Pinpoint the cell where the given text exists, returning its (X, Y) midpoint coordinate. 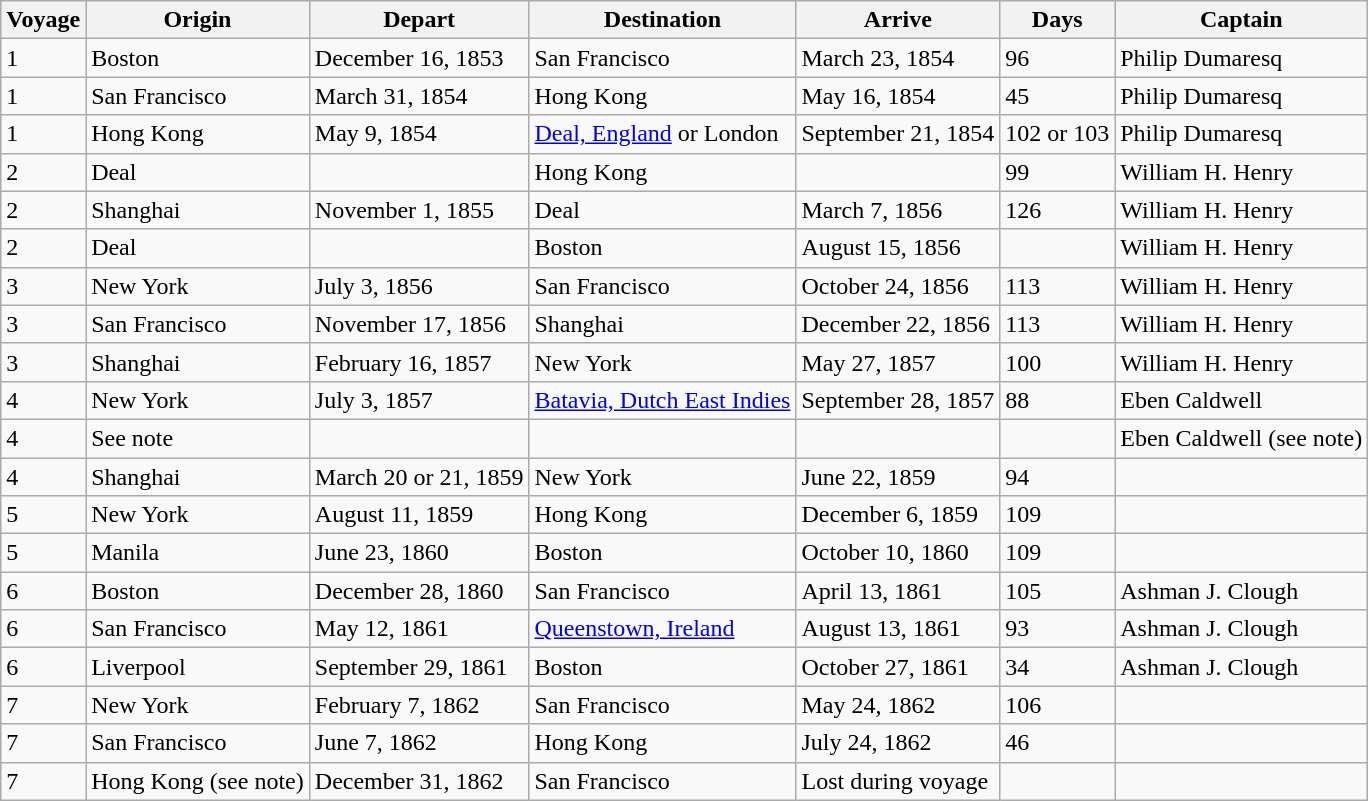
February 7, 1862 (419, 705)
Origin (198, 20)
Depart (419, 20)
February 16, 1857 (419, 362)
October 24, 1856 (898, 286)
August 11, 1859 (419, 515)
Manila (198, 553)
93 (1058, 629)
May 24, 1862 (898, 705)
46 (1058, 743)
Queenstown, Ireland (662, 629)
Eben Caldwell (see note) (1242, 438)
Batavia, Dutch East Indies (662, 400)
September 29, 1861 (419, 667)
96 (1058, 58)
July 3, 1856 (419, 286)
126 (1058, 210)
March 20 or 21, 1859 (419, 477)
Eben Caldwell (1242, 400)
88 (1058, 400)
September 21, 1854 (898, 134)
March 31, 1854 (419, 96)
Arrive (898, 20)
Days (1058, 20)
Captain (1242, 20)
October 10, 1860 (898, 553)
November 1, 1855 (419, 210)
45 (1058, 96)
March 23, 1854 (898, 58)
August 13, 1861 (898, 629)
Deal, England or London (662, 134)
December 31, 1862 (419, 781)
May 12, 1861 (419, 629)
September 28, 1857 (898, 400)
Liverpool (198, 667)
105 (1058, 591)
Destination (662, 20)
December 6, 1859 (898, 515)
94 (1058, 477)
Lost during voyage (898, 781)
July 3, 1857 (419, 400)
December 22, 1856 (898, 324)
December 28, 1860 (419, 591)
October 27, 1861 (898, 667)
106 (1058, 705)
December 16, 1853 (419, 58)
August 15, 1856 (898, 248)
May 27, 1857 (898, 362)
June 7, 1862 (419, 743)
34 (1058, 667)
November 17, 1856 (419, 324)
Hong Kong (see note) (198, 781)
102 or 103 (1058, 134)
100 (1058, 362)
99 (1058, 172)
March 7, 1856 (898, 210)
June 22, 1859 (898, 477)
April 13, 1861 (898, 591)
June 23, 1860 (419, 553)
July 24, 1862 (898, 743)
Voyage (44, 20)
May 16, 1854 (898, 96)
May 9, 1854 (419, 134)
See note (198, 438)
